Locate the cell with the specified text and output its [X, Y] center coordinate. 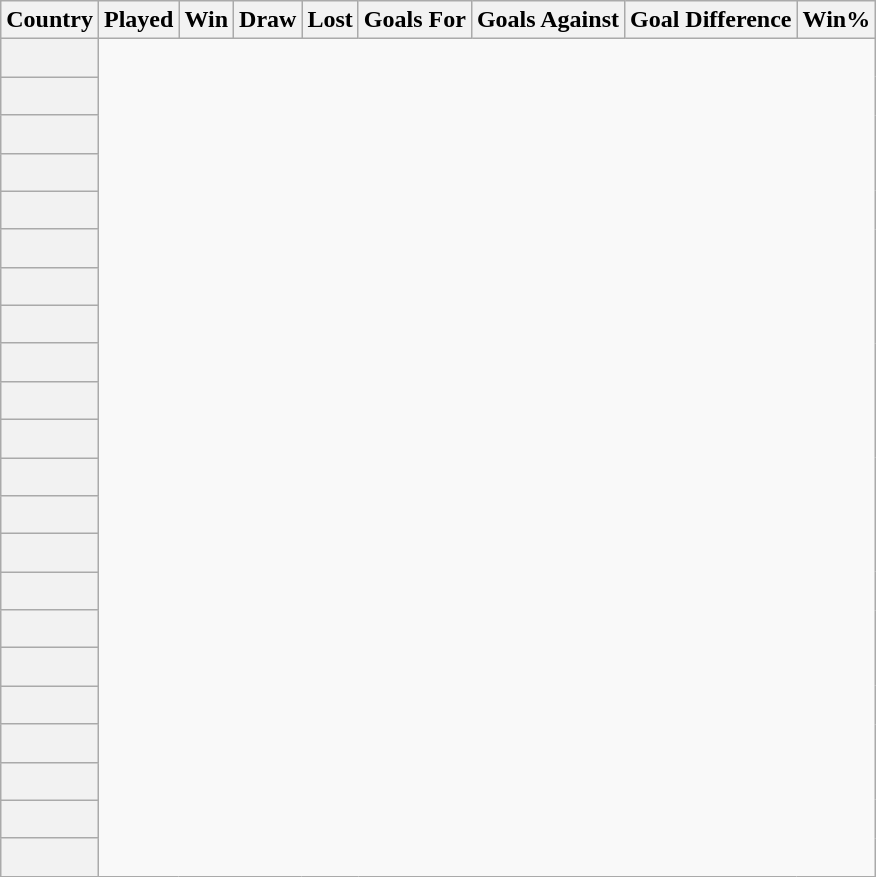
Goal Difference [710, 20]
Win [206, 20]
Draw [268, 20]
Country [50, 20]
Goals For [414, 20]
Goals Against [548, 20]
Lost [330, 20]
Win% [836, 20]
Played [138, 20]
